For the text-containing cell, return its midpoint in [X, Y] coordinate format. 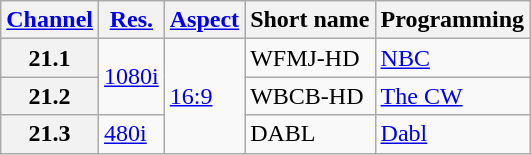
Short name [310, 20]
1080i [132, 77]
WBCB-HD [310, 96]
21.3 [50, 134]
Aspect [204, 20]
21.2 [50, 96]
Dabl [452, 134]
DABL [310, 134]
480i [132, 134]
Res. [132, 20]
The CW [452, 96]
21.1 [50, 58]
16:9 [204, 96]
Channel [50, 20]
Programming [452, 20]
NBC [452, 58]
WFMJ-HD [310, 58]
